Scan for the cell matching the given text and deliver its (x, y) coordinate at center. 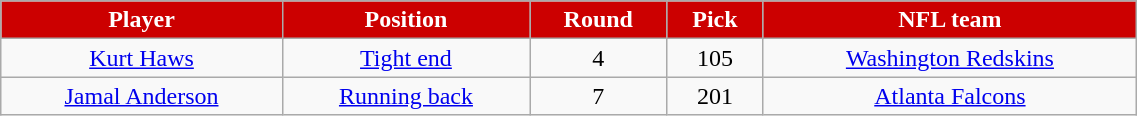
201 (715, 96)
Washington Redskins (950, 58)
Position (406, 20)
4 (598, 58)
Round (598, 20)
NFL team (950, 20)
105 (715, 58)
Jamal Anderson (142, 96)
Tight end (406, 58)
Player (142, 20)
Pick (715, 20)
7 (598, 96)
Kurt Haws (142, 58)
Atlanta Falcons (950, 96)
Running back (406, 96)
